Detect which cell encompasses the target text, then output its [x, y] center coordinate. 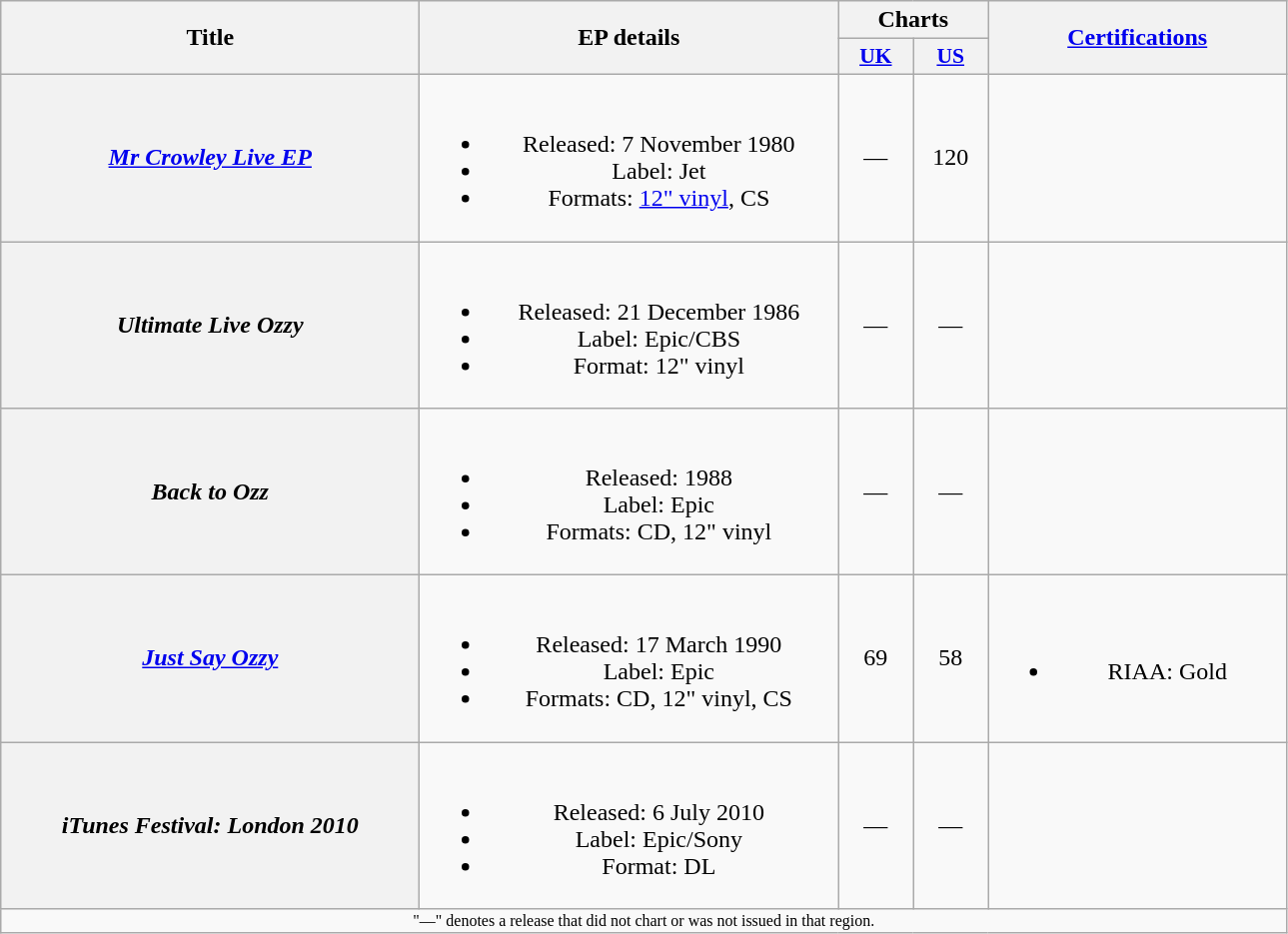
Released: 21 December 1986Label: Epic/CBSFormat: 12" vinyl [630, 326]
69 [875, 659]
Released: 7 November 1980Label: JetFormats: 12" vinyl, CS [630, 158]
UK [875, 57]
Charts [913, 20]
120 [951, 158]
EP details [630, 38]
Just Say Ozzy [210, 659]
US [951, 57]
"—" denotes a release that did not chart or was not issued in that region. [644, 921]
RIAA: Gold [1137, 659]
Released: 6 July 2010Label: Epic/SonyFormat: DL [630, 825]
Back to Ozz [210, 491]
Title [210, 38]
Certifications [1137, 38]
Released: 1988Label: EpicFormats: CD, 12" vinyl [630, 491]
iTunes Festival: London 2010 [210, 825]
Mr Crowley Live EP [210, 158]
58 [951, 659]
Ultimate Live Ozzy [210, 326]
Released: 17 March 1990Label: EpicFormats: CD, 12" vinyl, CS [630, 659]
